Detect which cell encompasses the target text, then output its (x, y) center coordinate. 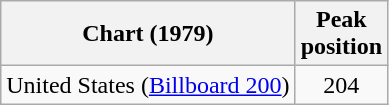
Peak position (341, 34)
Chart (1979) (148, 34)
United States (Billboard 200) (148, 85)
204 (341, 85)
